Return (x, y) of the center of cell containing provided text 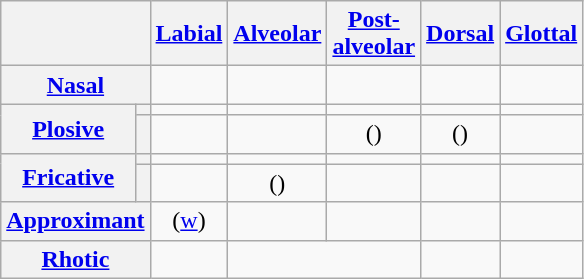
Approximant (76, 221)
(w) (189, 221)
Dorsal (460, 34)
Nasal (76, 85)
Glottal (542, 34)
Alveolar (278, 34)
Fricative (68, 178)
Plosive (68, 128)
Labial (189, 34)
Post-alveolar (374, 34)
Rhotic (76, 259)
